Determine the (x, y) coordinate at the center of the cell enclosing the given text.  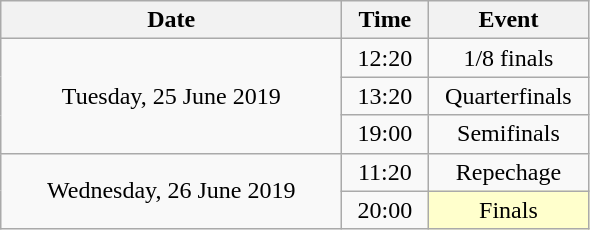
Repechage (508, 172)
1/8 finals (508, 58)
20:00 (385, 210)
Finals (508, 210)
12:20 (385, 58)
Wednesday, 26 June 2019 (172, 191)
Tuesday, 25 June 2019 (172, 96)
19:00 (385, 134)
11:20 (385, 172)
Time (385, 20)
Quarterfinals (508, 96)
Event (508, 20)
Semifinals (508, 134)
13:20 (385, 96)
Date (172, 20)
